Search for the cell housing the specified text and yield its [X, Y] center coordinate. 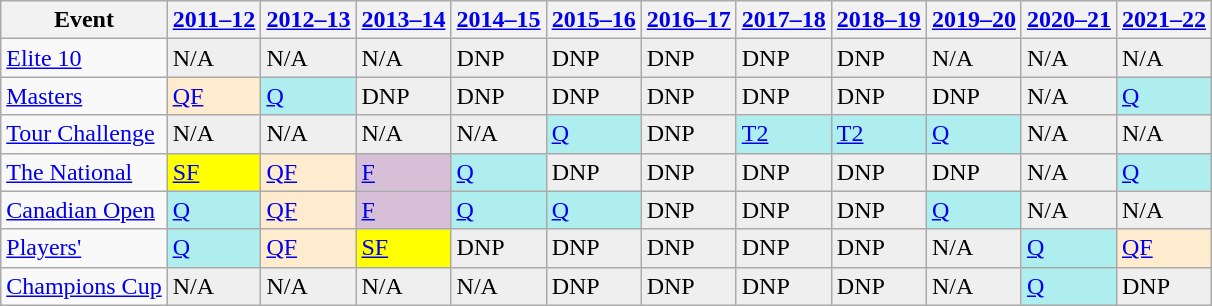
2014–15 [498, 20]
Canadian Open [84, 210]
Players' [84, 248]
2021–22 [1164, 20]
2020–21 [1068, 20]
2015–16 [594, 20]
2016–17 [688, 20]
Tour Challenge [84, 134]
2012–13 [308, 20]
Champions Cup [84, 286]
Masters [84, 96]
Elite 10 [84, 58]
2018–19 [878, 20]
2019–20 [974, 20]
2017–18 [784, 20]
2011–12 [214, 20]
Event [84, 20]
2013–14 [404, 20]
The National [84, 172]
